Search for the cell housing the specified text and yield its (x, y) center coordinate. 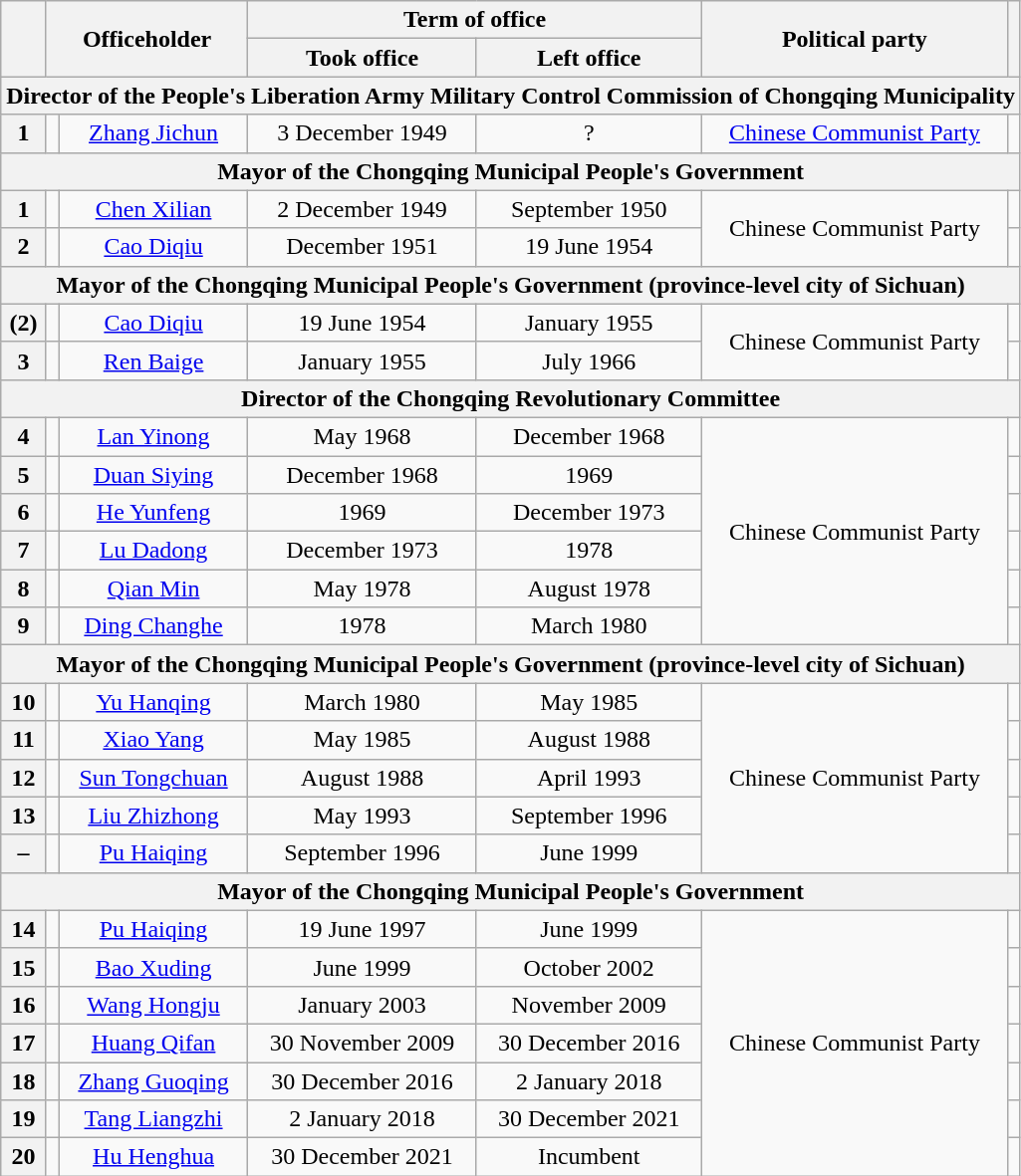
Political party (855, 39)
11 (24, 740)
– (24, 853)
May 1978 (363, 588)
3 (24, 360)
Wang Hongju (153, 1005)
(2) (24, 323)
Xiao Yang (153, 740)
15 (24, 967)
8 (24, 588)
Officeholder (147, 39)
Tang Liangzhi (153, 1119)
17 (24, 1043)
3 December 1949 (363, 133)
16 (24, 1005)
January 2003 (363, 1005)
19 June 1997 (363, 929)
Term of office (474, 20)
Yu Hanqing (153, 702)
2 (24, 247)
9 (24, 626)
September 1950 (589, 209)
Duan Siying (153, 475)
December 1951 (363, 247)
13 (24, 816)
Took office (363, 58)
Huang Qifan (153, 1043)
Liu Zhizhong (153, 816)
Sun Tongchuan (153, 778)
2 December 1949 (363, 209)
? (589, 133)
Incumbent (589, 1157)
July 1966 (589, 360)
5 (24, 475)
Left office (589, 58)
Zhang Jichun (153, 133)
Hu Henghua (153, 1157)
April 1993 (589, 778)
He Yunfeng (153, 513)
Chen Xilian (153, 209)
18 (24, 1080)
Ding Changhe (153, 626)
6 (24, 513)
Director of the People's Liberation Army Military Control Commission of Chongqing Municipality (511, 96)
Zhang Guoqing (153, 1080)
20 (24, 1157)
14 (24, 929)
Qian Min (153, 588)
Lu Dadong (153, 551)
May 1968 (363, 436)
7 (24, 551)
November 2009 (589, 1005)
4 (24, 436)
August 1978 (589, 588)
Bao Xuding (153, 967)
Ren Baige (153, 360)
May 1993 (363, 816)
Lan Yinong (153, 436)
10 (24, 702)
Director of the Chongqing Revolutionary Committee (511, 398)
19 (24, 1119)
12 (24, 778)
30 November 2009 (363, 1043)
October 2002 (589, 967)
